Scan for the cell matching the given text and deliver its (x, y) coordinate at center. 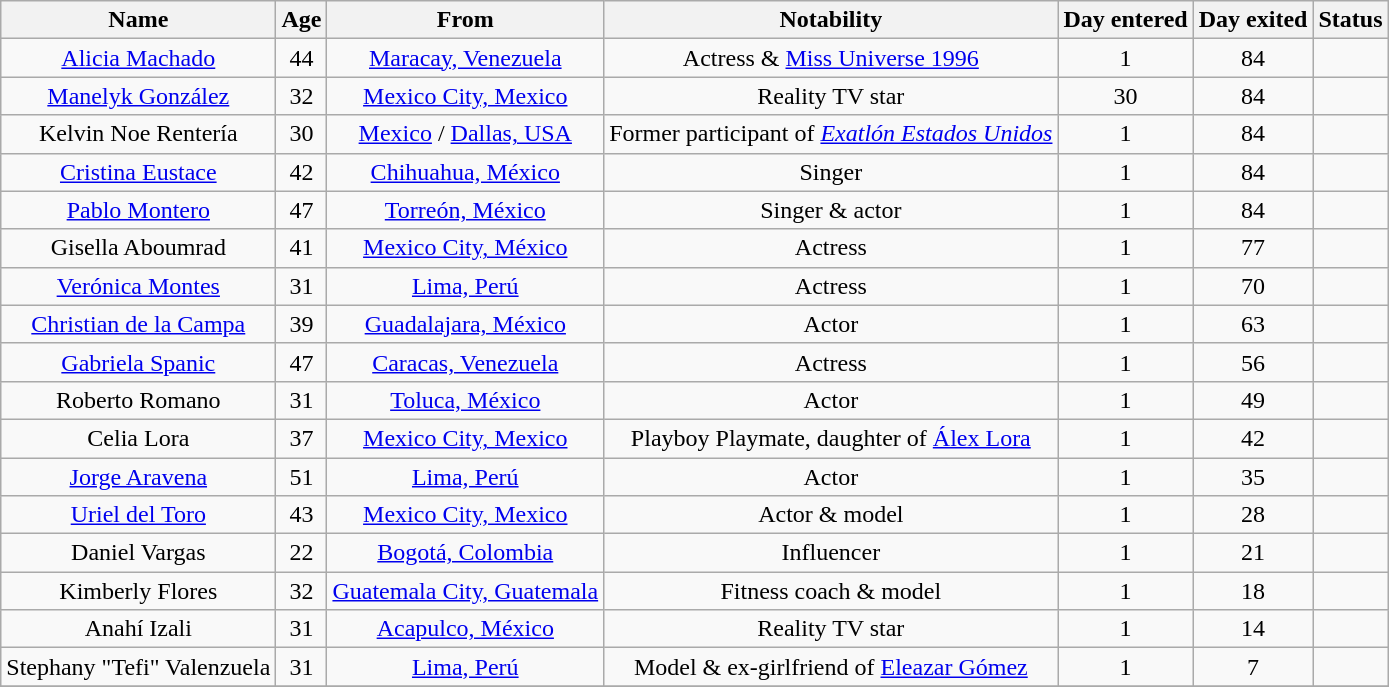
Toluca, México (466, 400)
Torreón, México (466, 210)
Cristina Eustace (138, 172)
35 (1253, 477)
7 (1253, 667)
18 (1253, 591)
70 (1253, 286)
Maracay, Venezuela (466, 58)
Singer & actor (831, 210)
Actress & Miss Universe 1996 (831, 58)
Acapulco, México (466, 629)
Mexico / Dallas, USA (466, 134)
Verónica Montes (138, 286)
39 (302, 324)
Status (1350, 20)
63 (1253, 324)
Influencer (831, 553)
Guatemala City, Guatemala (466, 591)
Chihuahua, México (466, 172)
Notability (831, 20)
Manelyk González (138, 96)
Playboy Playmate, daughter of Álex Lora (831, 438)
Uriel del Toro (138, 515)
Former participant of Exatlón Estados Unidos (831, 134)
Fitness coach & model (831, 591)
Daniel Vargas (138, 553)
56 (1253, 362)
Celia Lora (138, 438)
14 (1253, 629)
41 (302, 248)
Stephany "Tefi" Valenzuela (138, 667)
Day entered (1126, 20)
Pablo Montero (138, 210)
51 (302, 477)
Kelvin Noe Rentería (138, 134)
44 (302, 58)
Name (138, 20)
Christian de la Campa (138, 324)
Age (302, 20)
Actor & model (831, 515)
From (466, 20)
Model & ex-girlfriend of Eleazar Gómez (831, 667)
Gisella Aboumrad (138, 248)
Gabriela Spanic (138, 362)
Jorge Aravena (138, 477)
Caracas, Venezuela (466, 362)
21 (1253, 553)
Bogotá, Colombia (466, 553)
Anahí Izali (138, 629)
43 (302, 515)
Alicia Machado (138, 58)
37 (302, 438)
Mexico City, México (466, 248)
Kimberly Flores (138, 591)
49 (1253, 400)
Guadalajara, México (466, 324)
22 (302, 553)
77 (1253, 248)
Singer (831, 172)
28 (1253, 515)
Roberto Romano (138, 400)
Day exited (1253, 20)
